Pinpoint the cell where the given text exists, returning its [x, y] midpoint coordinate. 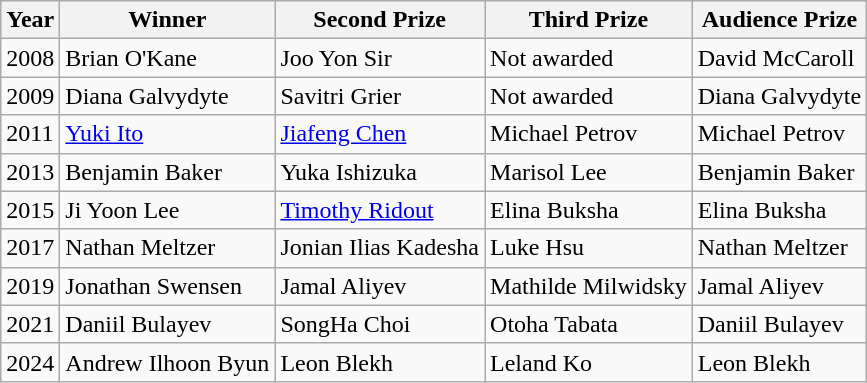
Joo Yon Sir [380, 58]
2013 [30, 172]
Brian O'Kane [168, 58]
Yuka Ishizuka [380, 172]
Leland Ko [589, 362]
Jiafeng Chen [380, 134]
Third Prize [589, 20]
Otoha Tabata [589, 324]
Audience Prize [779, 20]
Year [30, 20]
2017 [30, 248]
2019 [30, 286]
David McCaroll [779, 58]
2008 [30, 58]
2021 [30, 324]
2015 [30, 210]
Jonian Ilias Kadesha [380, 248]
Mathilde Milwidsky [589, 286]
Jonathan Swensen [168, 286]
SongHa Choi [380, 324]
2011 [30, 134]
Andrew Ilhoon Byun [168, 362]
2009 [30, 96]
Second Prize [380, 20]
Timothy Ridout [380, 210]
Winner [168, 20]
Savitri Grier [380, 96]
Luke Hsu [589, 248]
Yuki Ito [168, 134]
Ji Yoon Lee [168, 210]
2024 [30, 362]
Marisol Lee [589, 172]
